Capture the cell that displays the provided text and extract its [X, Y] central coordinate. 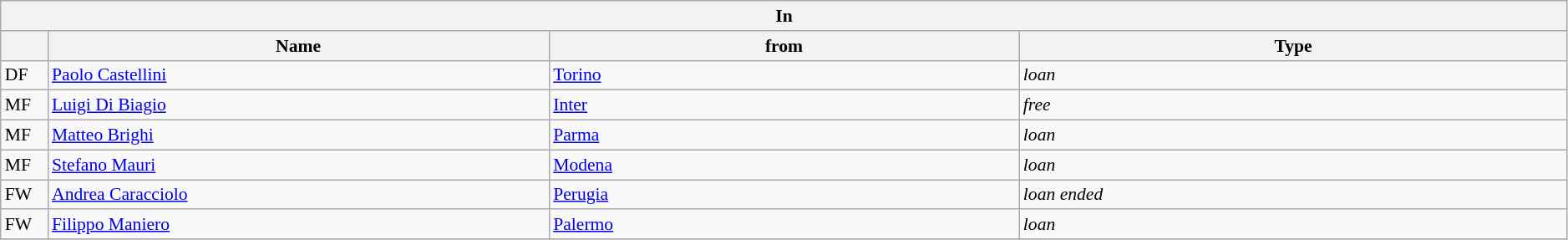
Type [1293, 46]
Inter [784, 105]
Modena [784, 165]
Perugia [784, 195]
Stefano Mauri [298, 165]
Palermo [784, 225]
DF [24, 75]
loan ended [1293, 195]
Parma [784, 135]
from [784, 46]
Torino [784, 75]
Luigi Di Biagio [298, 105]
In [784, 16]
Matteo Brighi [298, 135]
Filippo Maniero [298, 225]
Andrea Caracciolo [298, 195]
Name [298, 46]
Paolo Castellini [298, 75]
free [1293, 105]
